From the cell containing the given text, extract its center point as [X, Y] coordinate. 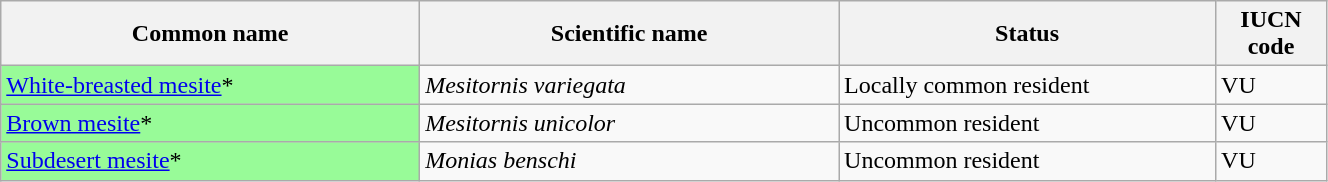
IUCN code [1272, 34]
Scientific name [630, 34]
Subdesert mesite* [210, 161]
Mesitornis variegata [630, 85]
Status [1028, 34]
Mesitornis unicolor [630, 123]
Common name [210, 34]
Brown mesite* [210, 123]
White-breasted mesite* [210, 85]
Locally common resident [1028, 85]
Monias benschi [630, 161]
